Identify which cell holds the provided text, then report its [x, y] central coordinate. 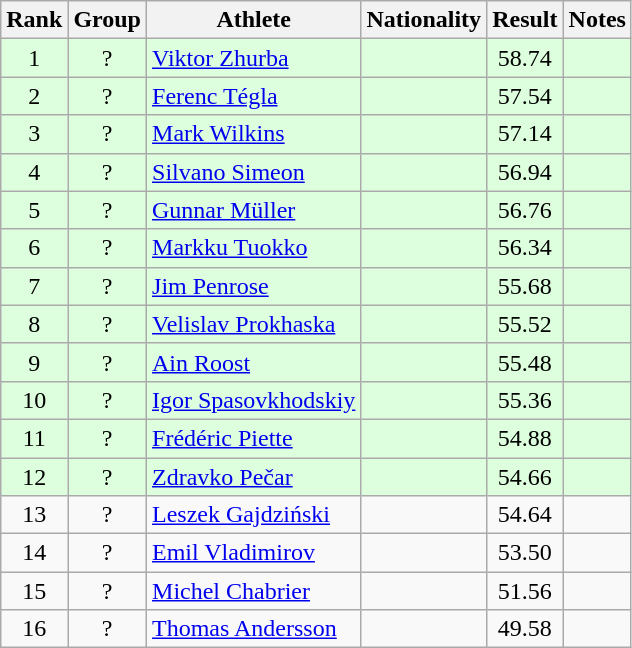
Nationality [424, 20]
12 [34, 477]
54.66 [525, 477]
9 [34, 362]
51.56 [525, 591]
1 [34, 58]
Viktor Zhurba [254, 58]
Ferenc Tégla [254, 96]
7 [34, 286]
54.64 [525, 515]
10 [34, 400]
Jim Penrose [254, 286]
4 [34, 172]
Ain Roost [254, 362]
8 [34, 324]
Notes [597, 20]
58.74 [525, 58]
2 [34, 96]
5 [34, 210]
13 [34, 515]
Thomas Andersson [254, 629]
Leszek Gajdziński [254, 515]
Zdravko Pečar [254, 477]
14 [34, 553]
Silvano Simeon [254, 172]
Michel Chabrier [254, 591]
Group [108, 20]
Markku Tuokko [254, 248]
Frédéric Piette [254, 438]
Mark Wilkins [254, 134]
55.48 [525, 362]
Athlete [254, 20]
57.54 [525, 96]
Gunnar Müller [254, 210]
Result [525, 20]
15 [34, 591]
6 [34, 248]
55.36 [525, 400]
57.14 [525, 134]
56.94 [525, 172]
3 [34, 134]
16 [34, 629]
11 [34, 438]
Emil Vladimirov [254, 553]
55.68 [525, 286]
49.58 [525, 629]
Igor Spasovkhodskiy [254, 400]
53.50 [525, 553]
55.52 [525, 324]
54.88 [525, 438]
Rank [34, 20]
Velislav Prokhaska [254, 324]
56.76 [525, 210]
56.34 [525, 248]
